Search for the cell housing the specified text and yield its [X, Y] center coordinate. 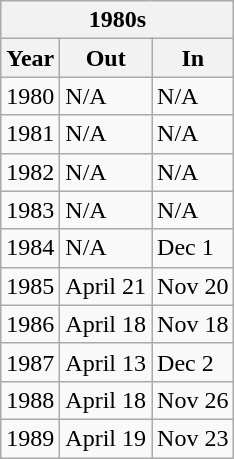
1983 [30, 210]
April 13 [106, 362]
Year [30, 58]
1984 [30, 248]
Dec 1 [193, 248]
April 19 [106, 438]
1980s [118, 20]
1989 [30, 438]
Nov 26 [193, 400]
1986 [30, 324]
1988 [30, 400]
1985 [30, 286]
1980 [30, 96]
April 21 [106, 286]
Dec 2 [193, 362]
Nov 20 [193, 286]
1981 [30, 134]
1982 [30, 172]
Out [106, 58]
Nov 23 [193, 438]
1987 [30, 362]
In [193, 58]
Nov 18 [193, 324]
